Capture the cell that displays the provided text and extract its [X, Y] central coordinate. 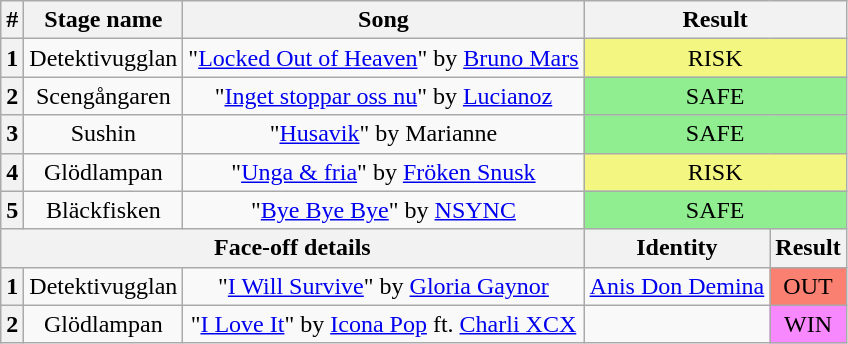
"Inget stoppar oss nu" by Lucianoz [384, 96]
Anis Don Demina [677, 286]
5 [12, 210]
Scengångaren [104, 96]
"I Will Survive" by Gloria Gaynor [384, 286]
"Locked Out of Heaven" by Bruno Mars [384, 58]
Identity [677, 248]
Face-off details [292, 248]
4 [12, 172]
"I Love It" by Icona Pop ft. Charli XCX [384, 324]
Stage name [104, 20]
Sushin [104, 134]
# [12, 20]
Song [384, 20]
"Bye Bye Bye" by NSYNC [384, 210]
OUT [808, 286]
"Husavik" by Marianne [384, 134]
Bläckfisken [104, 210]
WIN [808, 324]
3 [12, 134]
"Unga & fria" by Fröken Snusk [384, 172]
